Scan for the cell matching the given text and deliver its (x, y) coordinate at center. 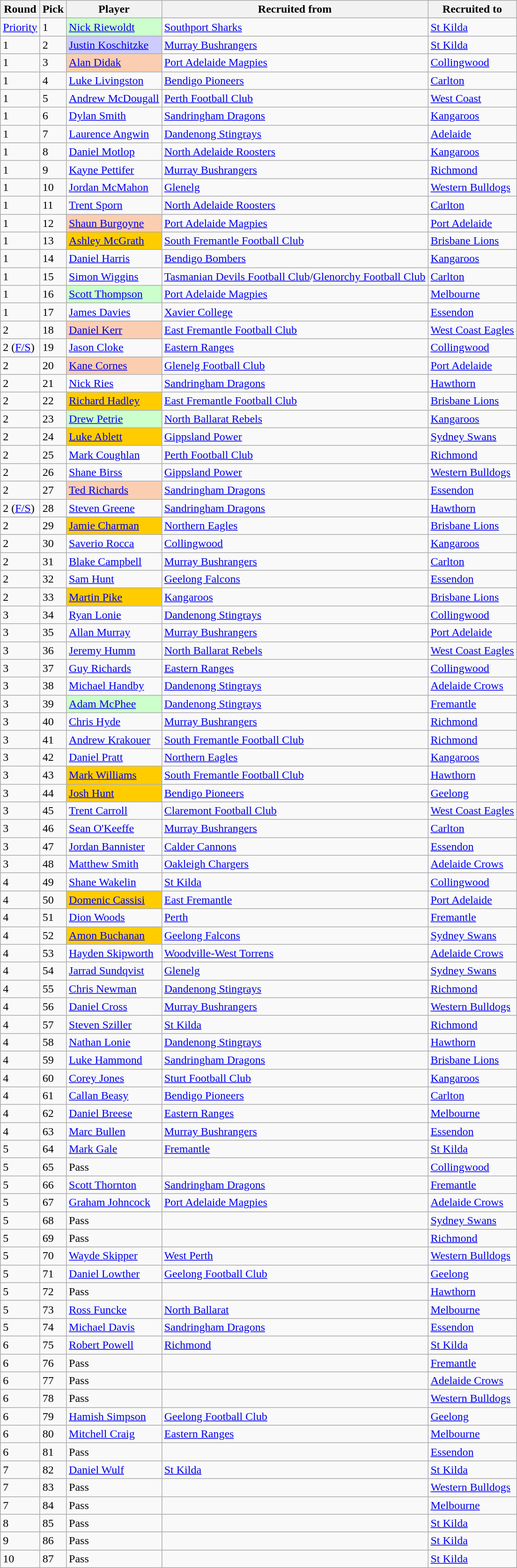
Jordan Bannister (114, 846)
Martin Pike (114, 597)
51 (53, 918)
Dion Woods (114, 918)
Domenic Cassisi (114, 900)
Sturt Football Club (295, 1078)
47 (53, 846)
53 (53, 953)
Jamie Charman (114, 526)
26 (53, 472)
31 (53, 562)
Mark Williams (114, 775)
15 (53, 277)
37 (53, 668)
Corey Jones (114, 1078)
34 (53, 615)
Southport Sharks (295, 27)
Daniel Lowther (114, 1274)
84 (53, 1505)
21 (53, 383)
67 (53, 1203)
20 (53, 365)
81 (53, 1452)
66 (53, 1185)
61 (53, 1096)
76 (53, 1363)
East Fremantle (295, 900)
Scott Thompson (114, 294)
Nick Ries (114, 383)
Daniel Cross (114, 1006)
Tasmanian Devils Football Club/Glenorchy Football Club (295, 277)
Pick (53, 9)
Shaun Burgoyne (114, 223)
Jarrad Sundqvist (114, 971)
69 (53, 1238)
Ashley McGrath (114, 241)
28 (53, 508)
74 (53, 1327)
Scott Thornton (114, 1185)
Wayde Skipper (114, 1256)
Sam Hunt (114, 579)
29 (53, 526)
78 (53, 1399)
32 (53, 579)
64 (53, 1149)
83 (53, 1488)
Chris Newman (114, 989)
38 (53, 686)
Chris Hyde (114, 722)
46 (53, 829)
Amon Buchanan (114, 935)
48 (53, 864)
Justin Koschitzke (114, 45)
North Ballarat (295, 1309)
77 (53, 1381)
Jeremy Humm (114, 650)
55 (53, 989)
Xavier College (295, 312)
Daniel Kerr (114, 330)
Ross Funcke (114, 1309)
17 (53, 312)
16 (53, 294)
79 (53, 1416)
30 (53, 544)
Simon Wiggins (114, 277)
Daniel Breese (114, 1114)
19 (53, 348)
Trent Sporn (114, 205)
Laurence Angwin (114, 134)
Ted Richards (114, 490)
Calder Cannons (295, 846)
Recruited to (472, 9)
36 (53, 650)
Kane Cornes (114, 365)
Luke Hammond (114, 1060)
Ryan Lonie (114, 615)
62 (53, 1114)
Mitchell Craig (114, 1434)
52 (53, 935)
Graham Johncock (114, 1203)
Daniel Motlop (114, 152)
Kayne Pettifer (114, 169)
Hayden Skipworth (114, 953)
Blake Campbell (114, 562)
24 (53, 437)
Adelaide (472, 134)
Richard Hadley (114, 401)
44 (53, 793)
Drew Petrie (114, 419)
Allan Murray (114, 633)
75 (53, 1345)
11 (53, 205)
James Davies (114, 312)
Jason Cloke (114, 348)
68 (53, 1220)
86 (53, 1541)
Round (20, 9)
Saverio Rocca (114, 544)
Luke Livingston (114, 80)
41 (53, 739)
Hamish Simpson (114, 1416)
27 (53, 490)
Matthew Smith (114, 864)
Trent Carroll (114, 811)
13 (53, 241)
Adam McPhee (114, 704)
Michael Handby (114, 686)
Daniel Pratt (114, 757)
54 (53, 971)
Shane Wakelin (114, 882)
Steven Sziller (114, 1024)
Andrew Krakouer (114, 739)
45 (53, 811)
58 (53, 1042)
72 (53, 1291)
25 (53, 454)
Mark Coughlan (114, 454)
59 (53, 1060)
35 (53, 633)
Guy Richards (114, 668)
Mark Gale (114, 1149)
Jordan McMahon (114, 187)
70 (53, 1256)
Glenelg Football Club (295, 365)
Oakleigh Chargers (295, 864)
49 (53, 882)
22 (53, 401)
Daniel Wulf (114, 1470)
87 (53, 1559)
Bendigo Bombers (295, 259)
23 (53, 419)
14 (53, 259)
Sean O'Keeffe (114, 829)
Recruited from (295, 9)
Josh Hunt (114, 793)
57 (53, 1024)
43 (53, 775)
Perth (295, 918)
Priority (20, 27)
60 (53, 1078)
Daniel Harris (114, 259)
Marc Bullen (114, 1131)
Player (114, 9)
Alan Didak (114, 63)
80 (53, 1434)
65 (53, 1167)
Steven Greene (114, 508)
West Perth (295, 1256)
Nathan Lonie (114, 1042)
Robert Powell (114, 1345)
Claremont Football Club (295, 811)
Woodville-West Torrens (295, 953)
85 (53, 1523)
56 (53, 1006)
12 (53, 223)
Andrew McDougall (114, 98)
42 (53, 757)
82 (53, 1470)
50 (53, 900)
33 (53, 597)
Luke Ablett (114, 437)
West Coast (472, 98)
63 (53, 1131)
71 (53, 1274)
Michael Davis (114, 1327)
Callan Beasy (114, 1096)
39 (53, 704)
40 (53, 722)
Dylan Smith (114, 116)
73 (53, 1309)
18 (53, 330)
Shane Birss (114, 472)
Nick Riewoldt (114, 27)
